Find where the given text appears and provide that cell's center as [X, Y] coordinate. 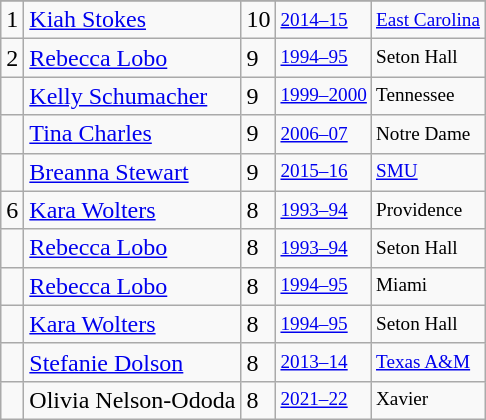
2006–07 [324, 134]
Kelly Schumacher [132, 96]
10 [258, 20]
1 [12, 20]
1999–2000 [324, 96]
Breanna Stewart [132, 172]
6 [12, 210]
Notre Dame [428, 134]
Xavier [428, 400]
Kiah Stokes [132, 20]
Olivia Nelson-Ododa [132, 400]
2015–16 [324, 172]
Stefanie Dolson [132, 362]
SMU [428, 172]
East Carolina [428, 20]
Tina Charles [132, 134]
Providence [428, 210]
2021–22 [324, 400]
Tennessee [428, 96]
2013–14 [324, 362]
2014–15 [324, 20]
Texas A&M [428, 362]
Miami [428, 286]
2 [12, 58]
